Locate the cell with the specified text and output its [X, Y] center coordinate. 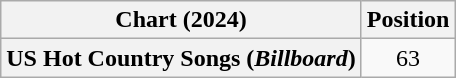
Position [408, 20]
US Hot Country Songs (Billboard) [181, 58]
Chart (2024) [181, 20]
63 [408, 58]
